Scan for the cell matching the given text and deliver its [X, Y] coordinate at center. 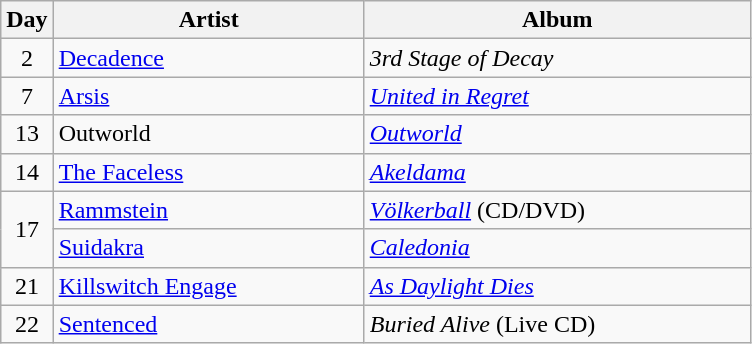
21 [27, 286]
17 [27, 229]
The Faceless [208, 172]
2 [27, 58]
Sentenced [208, 324]
United in Regret [557, 96]
13 [27, 134]
7 [27, 96]
Akeldama [557, 172]
22 [27, 324]
14 [27, 172]
Völkerball (CD/DVD) [557, 210]
Killswitch Engage [208, 286]
Caledonia [557, 248]
Arsis [208, 96]
Day [27, 20]
Buried Alive (Live CD) [557, 324]
Decadence [208, 58]
3rd Stage of Decay [557, 58]
Album [557, 20]
Artist [208, 20]
As Daylight Dies [557, 286]
Rammstein [208, 210]
Suidakra [208, 248]
